Find where the given text appears and provide that cell's center as (x, y) coordinate. 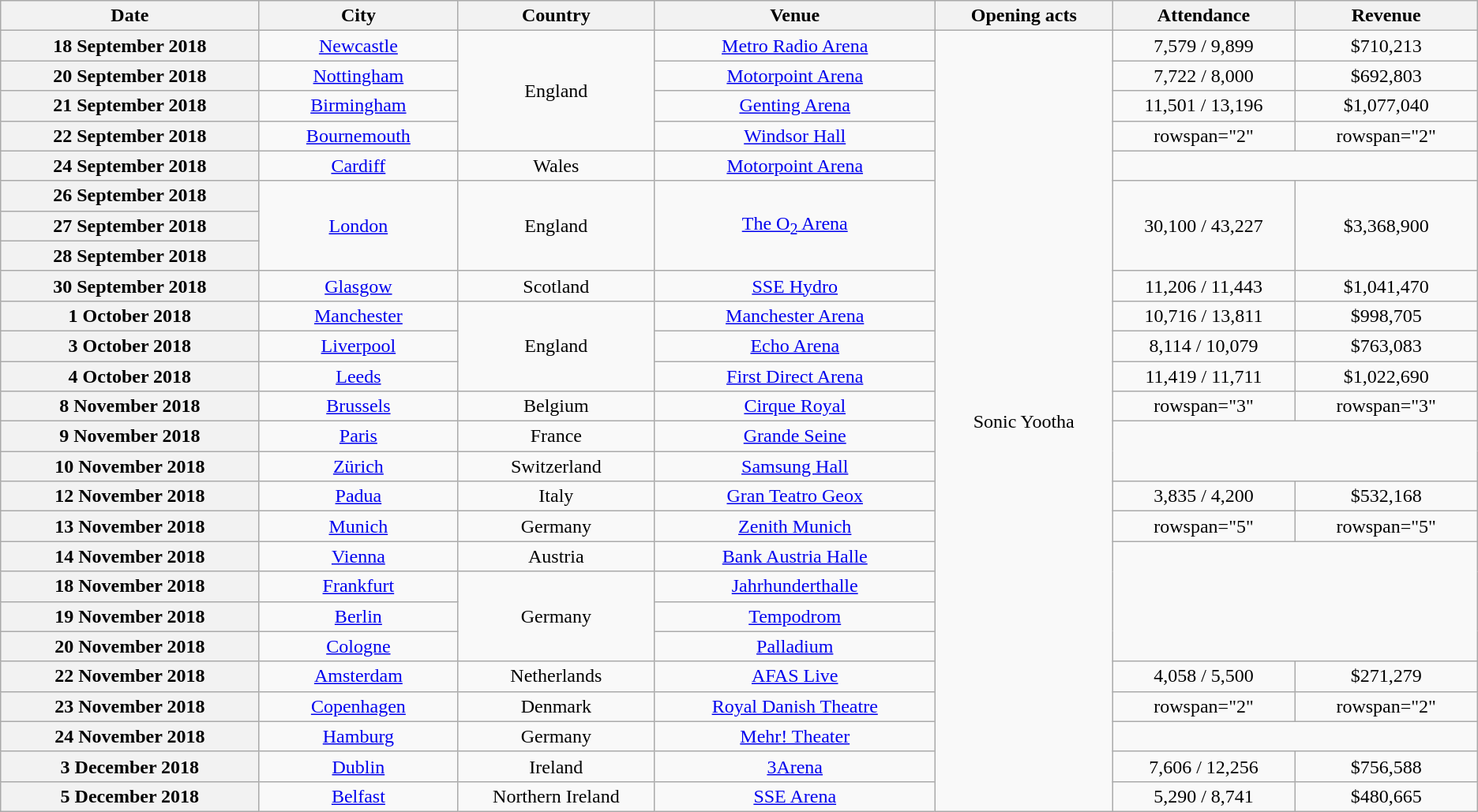
1 October 2018 (129, 316)
SSE Hydro (795, 286)
Belfast (358, 796)
Date (129, 16)
$763,083 (1386, 346)
Berlin (358, 616)
Revenue (1386, 16)
First Direct Arena (795, 376)
Cardiff (358, 166)
Ireland (556, 766)
Attendance (1203, 16)
Newcastle (358, 46)
24 November 2018 (129, 736)
12 November 2018 (129, 496)
19 November 2018 (129, 616)
8,114 / 10,079 (1203, 346)
Switzerland (556, 466)
Paris (358, 436)
Dublin (358, 766)
$710,213 (1386, 46)
$480,665 (1386, 796)
Glasgow (358, 286)
3Arena (795, 766)
Copenhagen (358, 706)
$1,077,040 (1386, 106)
Vienna (358, 556)
10,716 / 13,811 (1203, 316)
11,501 / 13,196 (1203, 106)
18 September 2018 (129, 46)
Grande Seine (795, 436)
21 September 2018 (129, 106)
London (358, 226)
Munich (358, 526)
Wales (556, 166)
Northern Ireland (556, 796)
Amsterdam (358, 676)
Windsor Hall (795, 136)
Country (556, 16)
30,100 / 43,227 (1203, 226)
20 November 2018 (129, 646)
5 December 2018 (129, 796)
Birmingham (358, 106)
$532,168 (1386, 496)
Nottingham (358, 76)
Scotland (556, 286)
Mehr! Theater (795, 736)
24 September 2018 (129, 166)
26 September 2018 (129, 196)
23 November 2018 (129, 706)
Austria (556, 556)
Brussels (358, 406)
AFAS Live (795, 676)
8 November 2018 (129, 406)
Gran Teatro Geox (795, 496)
3 December 2018 (129, 766)
22 September 2018 (129, 136)
18 November 2018 (129, 586)
Sonic Yootha (1024, 421)
22 November 2018 (129, 676)
$1,041,470 (1386, 286)
Opening acts (1024, 16)
28 September 2018 (129, 256)
3 October 2018 (129, 346)
Cologne (358, 646)
Metro Radio Arena (795, 46)
$1,022,690 (1386, 376)
7,606 / 12,256 (1203, 766)
4,058 / 5,500 (1203, 676)
Leeds (358, 376)
The O2 Arena (795, 226)
Padua (358, 496)
Palladium (795, 646)
Manchester Arena (795, 316)
Zenith Munich (795, 526)
Hamburg (358, 736)
9 November 2018 (129, 436)
Netherlands (556, 676)
Jahrhunderthalle (795, 586)
20 September 2018 (129, 76)
$692,803 (1386, 76)
Samsung Hall (795, 466)
Zürich (358, 466)
Royal Danish Theatre (795, 706)
France (556, 436)
Echo Arena (795, 346)
7,722 / 8,000 (1203, 76)
13 November 2018 (129, 526)
$756,588 (1386, 766)
11,419 / 11,711 (1203, 376)
Tempodrom (795, 616)
Denmark (556, 706)
Manchester (358, 316)
Venue (795, 16)
11,206 / 11,443 (1203, 286)
7,579 / 9,899 (1203, 46)
5,290 / 8,741 (1203, 796)
$3,368,900 (1386, 226)
$998,705 (1386, 316)
Cirque Royal (795, 406)
Frankfurt (358, 586)
$271,279 (1386, 676)
SSE Arena (795, 796)
14 November 2018 (129, 556)
10 November 2018 (129, 466)
Genting Arena (795, 106)
27 September 2018 (129, 226)
3,835 / 4,200 (1203, 496)
30 September 2018 (129, 286)
Bank Austria Halle (795, 556)
Bournemouth (358, 136)
Belgium (556, 406)
Italy (556, 496)
City (358, 16)
4 October 2018 (129, 376)
Liverpool (358, 346)
